For the text-containing cell, return its midpoint in (x, y) coordinate format. 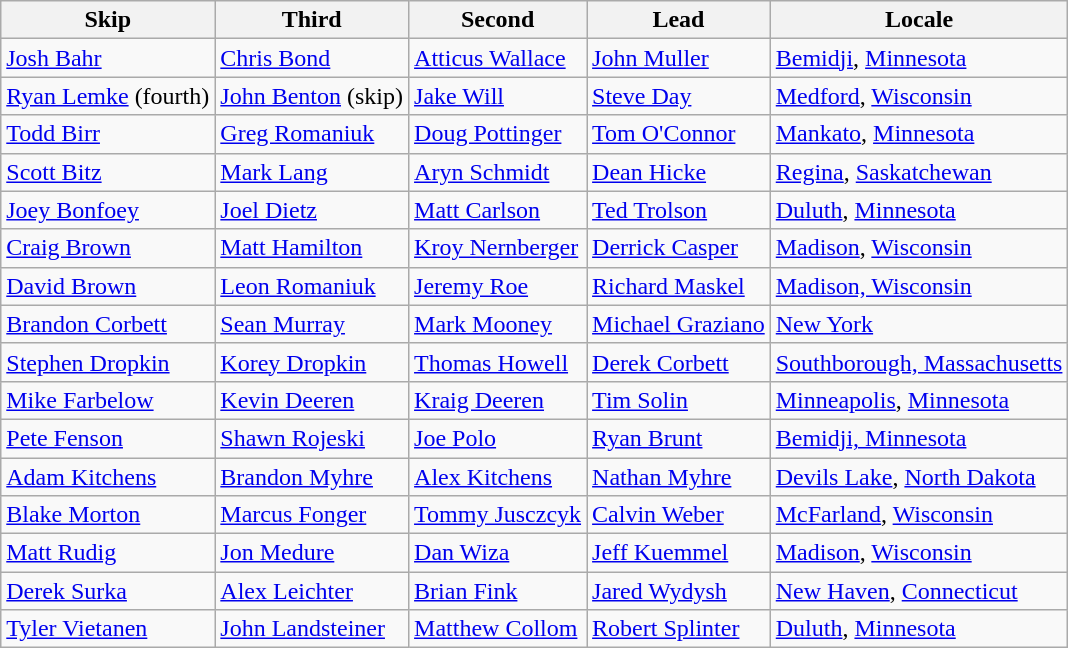
Mark Mooney (498, 324)
John Landsteiner (312, 629)
Shawn Rojeski (312, 438)
Dean Hicke (679, 172)
Aryn Schmidt (498, 172)
Korey Dropkin (312, 362)
Sean Murray (312, 324)
New York (919, 324)
Craig Brown (108, 248)
Tim Solin (679, 400)
David Brown (108, 286)
Kroy Nernberger (498, 248)
Skip (108, 20)
Brandon Corbett (108, 324)
Greg Romaniuk (312, 134)
Atticus Wallace (498, 58)
Leon Romaniuk (312, 286)
Minneapolis, Minnesota (919, 400)
Jon Medure (312, 553)
Matt Carlson (498, 210)
Tom O'Connor (679, 134)
Southborough, Massachusetts (919, 362)
Jeremy Roe (498, 286)
Joe Polo (498, 438)
Stephen Dropkin (108, 362)
Robert Splinter (679, 629)
Tommy Jusczcyk (498, 515)
Marcus Fonger (312, 515)
Pete Fenson (108, 438)
Kevin Deeren (312, 400)
Ryan Brunt (679, 438)
Calvin Weber (679, 515)
Lead (679, 20)
Ryan Lemke (fourth) (108, 96)
Adam Kitchens (108, 477)
Jeff Kuemmel (679, 553)
Ted Trolson (679, 210)
Mike Farbelow (108, 400)
John Muller (679, 58)
Regina, Saskatchewan (919, 172)
Matthew Collom (498, 629)
Richard Maskel (679, 286)
Jared Wydysh (679, 591)
New Haven, Connecticut (919, 591)
Derrick Casper (679, 248)
Kraig Deeren (498, 400)
Derek Corbett (679, 362)
McFarland, Wisconsin (919, 515)
Matt Hamilton (312, 248)
Alex Leichter (312, 591)
Michael Graziano (679, 324)
Steve Day (679, 96)
Nathan Myhre (679, 477)
Matt Rudig (108, 553)
Dan Wiza (498, 553)
Second (498, 20)
Doug Pottinger (498, 134)
Scott Bitz (108, 172)
Alex Kitchens (498, 477)
Josh Bahr (108, 58)
Brian Fink (498, 591)
Joel Dietz (312, 210)
Jake Will (498, 96)
Locale (919, 20)
Thomas Howell (498, 362)
Mark Lang (312, 172)
Todd Birr (108, 134)
Tyler Vietanen (108, 629)
Blake Morton (108, 515)
Medford, Wisconsin (919, 96)
Brandon Myhre (312, 477)
John Benton (skip) (312, 96)
Third (312, 20)
Mankato, Minnesota (919, 134)
Devils Lake, North Dakota (919, 477)
Chris Bond (312, 58)
Joey Bonfoey (108, 210)
Derek Surka (108, 591)
